Return the [x, y] coordinate for the center point of the cell that contains the specified text.  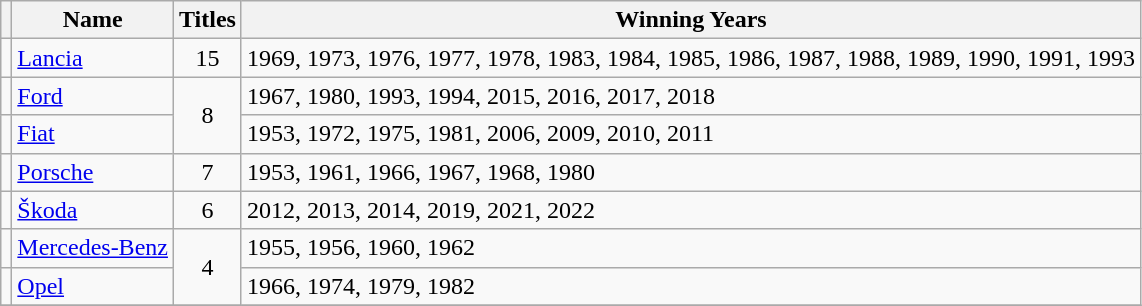
Name [93, 20]
Porsche [93, 172]
8 [207, 115]
2012, 2013, 2014, 2019, 2021, 2022 [690, 210]
1953, 1972, 1975, 1981, 2006, 2009, 2010, 2011 [690, 134]
Škoda [93, 210]
Mercedes-Benz [93, 248]
Lancia [93, 58]
1955, 1956, 1960, 1962 [690, 248]
Winning Years [690, 20]
Fiat [93, 134]
7 [207, 172]
1969, 1973, 1976, 1977, 1978, 1983, 1984, 1985, 1986, 1987, 1988, 1989, 1990, 1991, 1993 [690, 58]
4 [207, 267]
Ford [93, 96]
15 [207, 58]
Opel [93, 286]
1953, 1961, 1966, 1967, 1968, 1980 [690, 172]
1967, 1980, 1993, 1994, 2015, 2016, 2017, 2018 [690, 96]
6 [207, 210]
1966, 1974, 1979, 1982 [690, 286]
Titles [207, 20]
